Extract the (x, y) coordinate from the center of the cell holding the provided text.  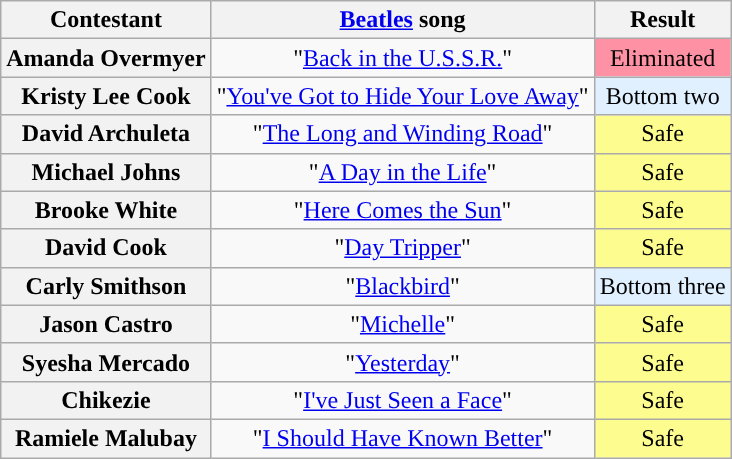
Bottom three (662, 286)
David Archuleta (106, 134)
David Cook (106, 248)
Syesha Mercado (106, 362)
Amanda Overmyer (106, 58)
"Back in the U.S.S.R." (402, 58)
Kristy Lee Cook (106, 96)
"Michelle" (402, 324)
Result (662, 20)
Contestant (106, 20)
Brooke White (106, 210)
"Here Comes the Sun" (402, 210)
"I've Just Seen a Face" (402, 400)
Michael Johns (106, 172)
Chikezie (106, 400)
"I Should Have Known Better" (402, 438)
Bottom two (662, 96)
"You've Got to Hide Your Love Away" (402, 96)
Jason Castro (106, 324)
Carly Smithson (106, 286)
"A Day in the Life" (402, 172)
Beatles song (402, 20)
"The Long and Winding Road" (402, 134)
Ramiele Malubay (106, 438)
"Day Tripper" (402, 248)
"Blackbird" (402, 286)
Eliminated (662, 58)
"Yesterday" (402, 362)
